Return [x, y] of the center of cell containing provided text 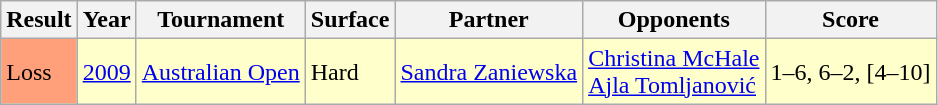
Result [39, 20]
Australian Open [220, 72]
1–6, 6–2, [4–10] [850, 72]
Partner [489, 20]
Christina McHale Ajla Tomljanović [674, 72]
Year [106, 20]
Sandra Zaniewska [489, 72]
2009 [106, 72]
Score [850, 20]
Tournament [220, 20]
Surface [350, 20]
Loss [39, 72]
Opponents [674, 20]
Hard [350, 72]
